From the cell containing the given text, extract its center point as (x, y) coordinate. 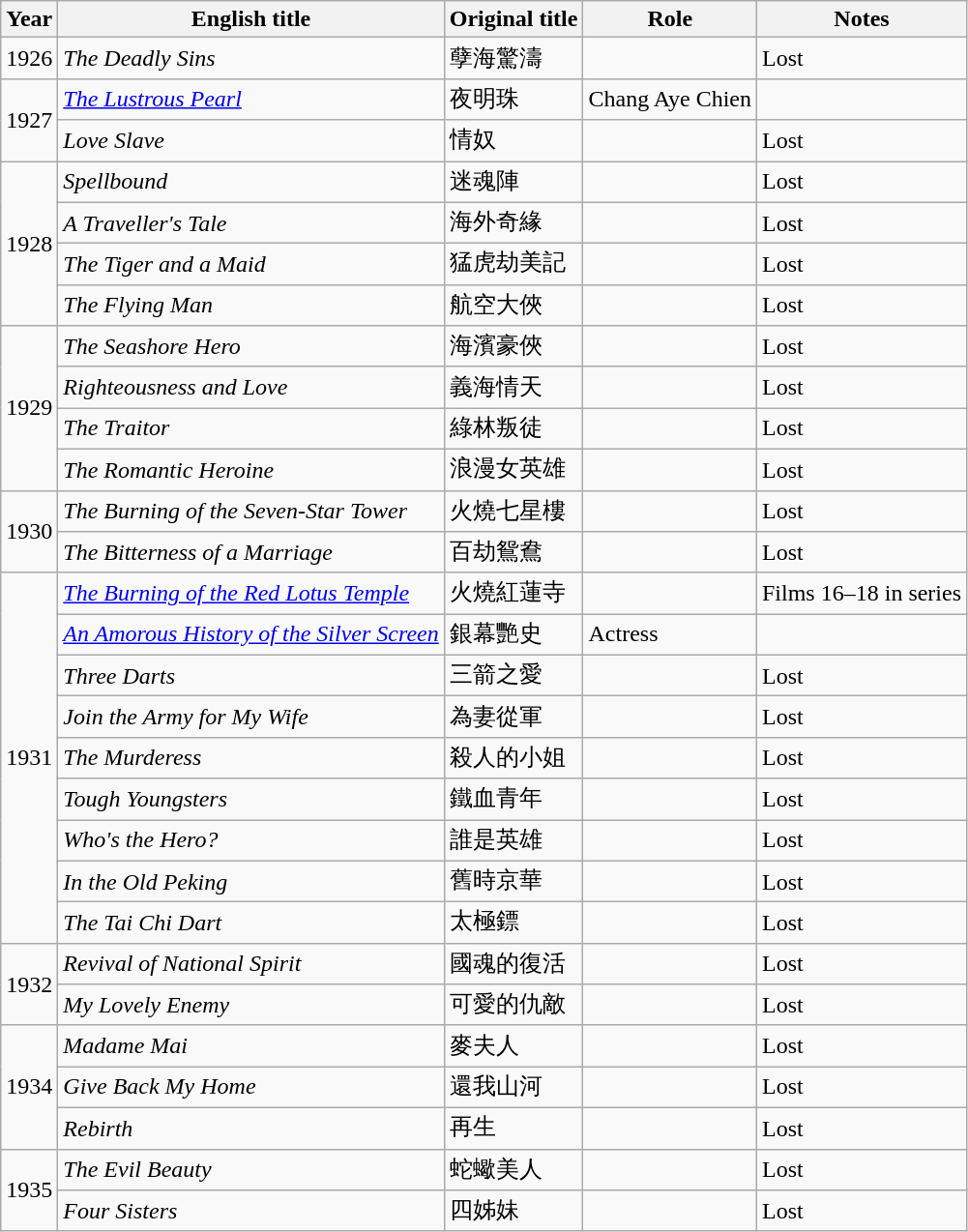
綠林叛徒 (513, 429)
為妻從軍 (513, 718)
The Burning of the Seven-Star Tower (251, 511)
可愛的仇敵 (513, 1006)
Three Darts (251, 675)
The Deadly Sins (251, 58)
In the Old Peking (251, 882)
情奴 (513, 141)
夜明珠 (513, 99)
The Bitterness of a Marriage (251, 553)
再生 (513, 1128)
English title (251, 19)
Role (670, 19)
Join the Army for My Wife (251, 718)
1928 (29, 243)
Righteousness and Love (251, 387)
Love Slave (251, 141)
The Murderess (251, 758)
1927 (29, 120)
火燒七星樓 (513, 511)
The Traitor (251, 429)
An Amorous History of the Silver Screen (251, 634)
Tough Youngsters (251, 799)
蛇蠍美人 (513, 1170)
太極鏢 (513, 923)
迷魂陣 (513, 182)
The Flying Man (251, 306)
Original title (513, 19)
The Lustrous Pearl (251, 99)
海外奇緣 (513, 222)
銀幕艷史 (513, 634)
國魂的復活 (513, 963)
舊時京華 (513, 882)
Rebirth (251, 1128)
1932 (29, 984)
My Lovely Enemy (251, 1006)
A Traveller's Tale (251, 222)
1930 (29, 532)
Notes (861, 19)
麥夫人 (513, 1046)
Actress (670, 634)
Revival of National Spirit (251, 963)
火燒紅蓮寺 (513, 594)
The Evil Beauty (251, 1170)
義海情天 (513, 387)
1931 (29, 758)
Spellbound (251, 182)
航空大俠 (513, 306)
百劫鴛鴦 (513, 553)
Chang Aye Chien (670, 99)
Give Back My Home (251, 1087)
孽海驚濤 (513, 58)
Films 16–18 in series (861, 594)
The Tai Chi Dart (251, 923)
Year (29, 19)
1926 (29, 58)
還我山河 (513, 1087)
誰是英雄 (513, 841)
The Burning of the Red Lotus Temple (251, 594)
1929 (29, 408)
四姊妹 (513, 1211)
浪漫女英雄 (513, 470)
The Tiger and a Maid (251, 265)
Who's the Hero? (251, 841)
猛虎劫美記 (513, 265)
三箭之愛 (513, 675)
殺人的小姐 (513, 758)
The Romantic Heroine (251, 470)
鐵血青年 (513, 799)
Four Sisters (251, 1211)
1935 (29, 1189)
1934 (29, 1087)
The Seashore Hero (251, 346)
Madame Mai (251, 1046)
海濱豪俠 (513, 346)
